Output the [x, y] coordinate of the center of the cell containing the given text.  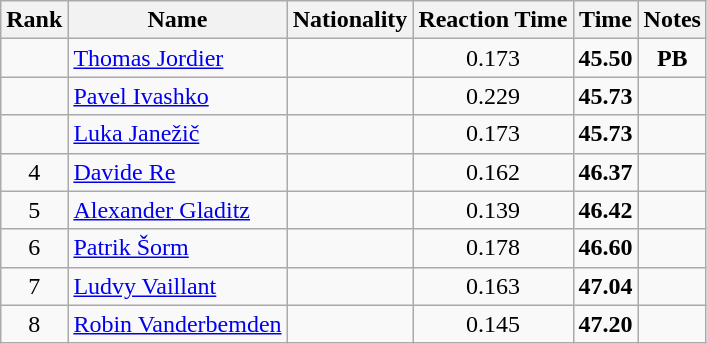
45.50 [606, 58]
PB [672, 58]
5 [34, 210]
6 [34, 248]
Alexander Gladitz [178, 210]
46.37 [606, 172]
Name [178, 20]
Rank [34, 20]
46.60 [606, 248]
47.20 [606, 324]
46.42 [606, 210]
Time [606, 20]
8 [34, 324]
Thomas Jordier [178, 58]
Luka Janežič [178, 134]
Reaction Time [493, 20]
Notes [672, 20]
Nationality [350, 20]
0.163 [493, 286]
0.145 [493, 324]
Robin Vanderbemden [178, 324]
7 [34, 286]
4 [34, 172]
0.178 [493, 248]
Pavel Ivashko [178, 96]
47.04 [606, 286]
Davide Re [178, 172]
0.139 [493, 210]
Patrik Šorm [178, 248]
0.162 [493, 172]
Ludvy Vaillant [178, 286]
0.229 [493, 96]
